For the text-containing cell, return its midpoint in [X, Y] coordinate format. 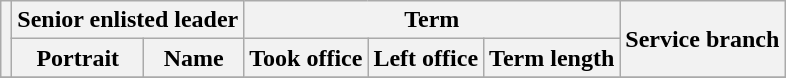
Term [432, 20]
Name [194, 58]
Took office [306, 58]
Senior enlisted leader [128, 20]
Term length [552, 58]
Portrait [78, 58]
Service branch [702, 39]
Left office [426, 58]
